For the text-containing cell, return its midpoint in [x, y] coordinate format. 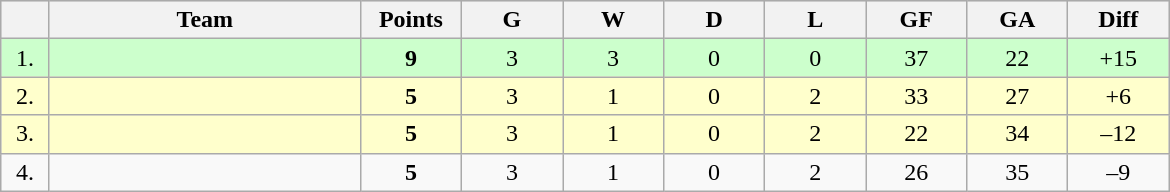
Team [204, 20]
35 [1018, 172]
–12 [1118, 134]
34 [1018, 134]
L [816, 20]
D [714, 20]
Points [410, 20]
GA [1018, 20]
4. [26, 172]
1. [26, 58]
+6 [1118, 96]
3. [26, 134]
GF [916, 20]
37 [916, 58]
G [512, 20]
27 [1018, 96]
33 [916, 96]
–9 [1118, 172]
2. [26, 96]
26 [916, 172]
W [612, 20]
Diff [1118, 20]
+15 [1118, 58]
9 [410, 58]
